Provide the [X, Y] coordinate of the cell's center where the given text is located.  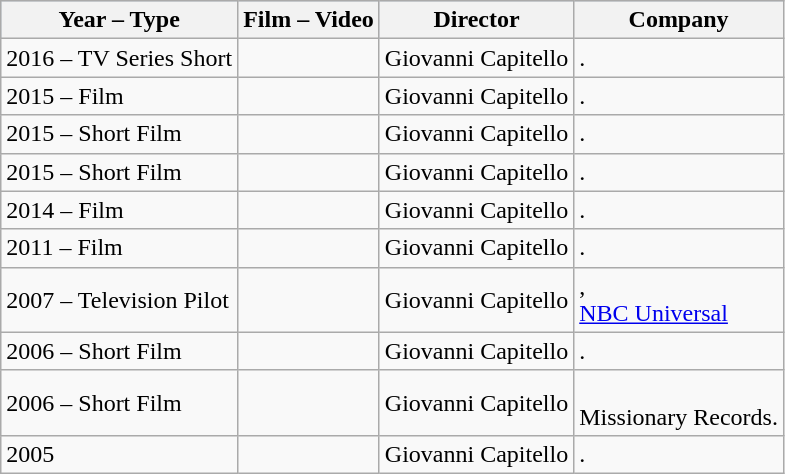
Missionary Records. [679, 402]
2011 – Film [120, 248]
, NBC Universal [679, 300]
2015 – Film [120, 96]
Year – Type [120, 20]
Director [476, 20]
2005 [120, 454]
2016 – TV Series Short [120, 58]
Film – Video [309, 20]
Company [679, 20]
2007 – Television Pilot [120, 300]
2014 – Film [120, 210]
